For the text-containing cell, return its midpoint in (X, Y) coordinate format. 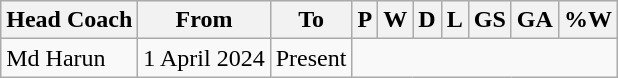
From (204, 20)
GA (534, 20)
1 April 2024 (204, 58)
To (311, 20)
Head Coach (70, 20)
Md Harun (70, 58)
L (454, 20)
Present (311, 58)
P (365, 20)
D (427, 20)
GS (490, 20)
W (396, 20)
%W (588, 20)
